Return the (X, Y) coordinate for the center point of the cell that contains the specified text.  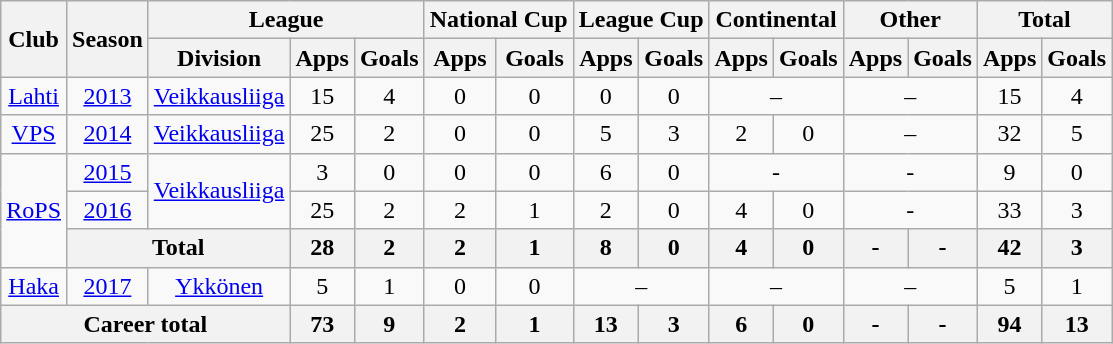
RoPS (34, 210)
Lahti (34, 96)
33 (1009, 210)
2014 (108, 134)
Haka (34, 286)
8 (606, 248)
Season (108, 39)
Club (34, 39)
VPS (34, 134)
Ykkönen (219, 286)
73 (322, 324)
94 (1009, 324)
42 (1009, 248)
2017 (108, 286)
Other (910, 20)
League Cup (641, 20)
2015 (108, 172)
Division (219, 58)
2016 (108, 210)
National Cup (498, 20)
32 (1009, 134)
Career total (146, 324)
2013 (108, 96)
Continental (776, 20)
28 (322, 248)
League (286, 20)
